Output the [X, Y] coordinate of the center of the cell containing the given text.  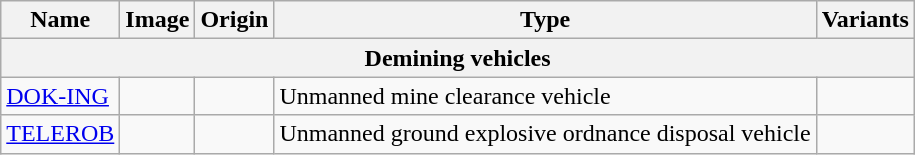
Unmanned mine clearance vehicle [545, 96]
Demining vehicles [458, 58]
Type [545, 20]
Variants [865, 20]
TELEROB [60, 134]
Unmanned ground explosive ordnance disposal vehicle [545, 134]
Origin [234, 20]
Name [60, 20]
Image [158, 20]
DOK-ING [60, 96]
